Find where the given text appears and provide that cell's center as (x, y) coordinate. 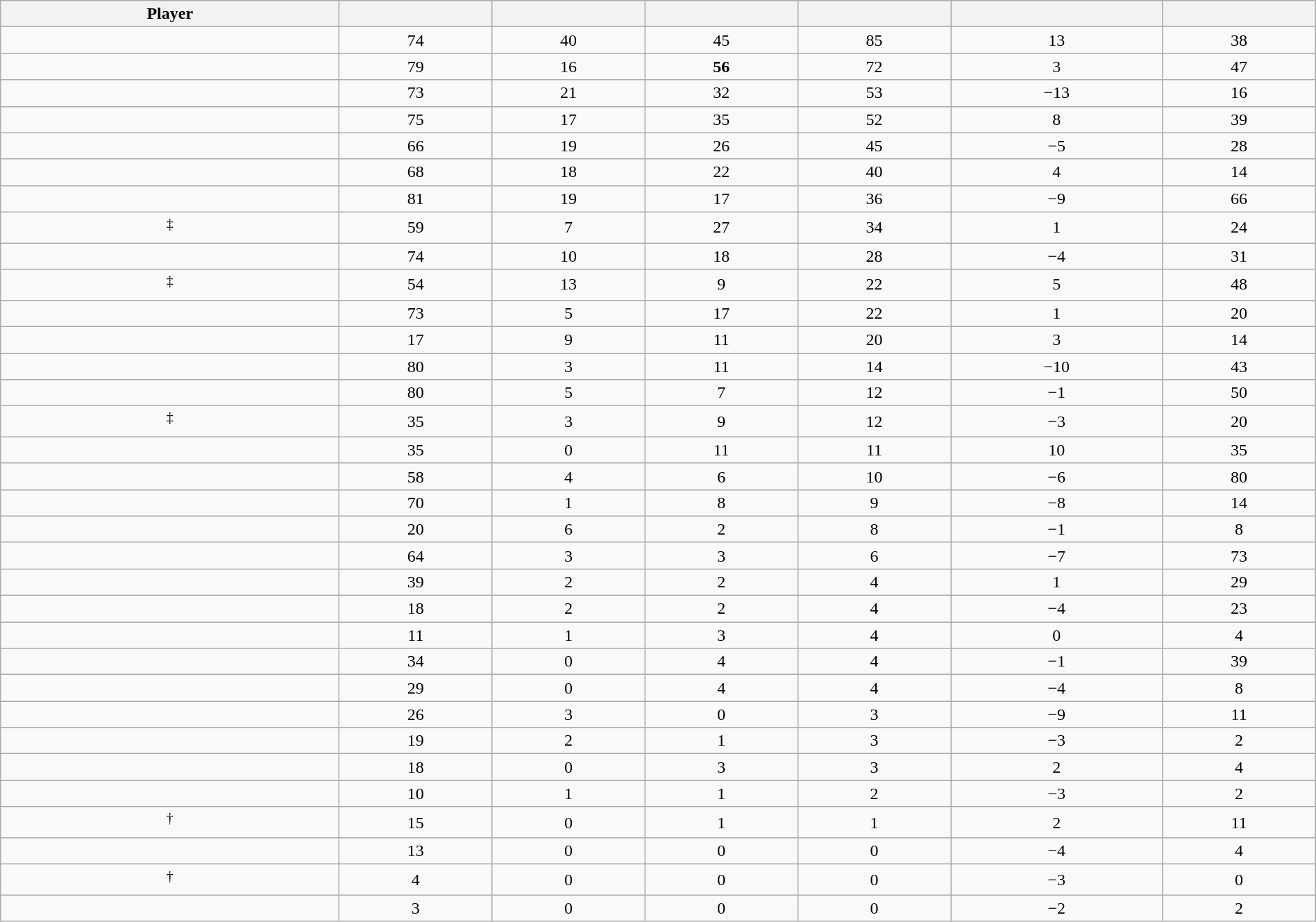
43 (1239, 367)
−13 (1056, 93)
48 (1239, 285)
−6 (1056, 476)
31 (1239, 256)
50 (1239, 393)
54 (416, 285)
72 (874, 67)
59 (416, 228)
81 (416, 199)
75 (416, 119)
−10 (1056, 367)
Player (170, 14)
27 (721, 228)
38 (1239, 40)
23 (1239, 609)
−7 (1056, 555)
47 (1239, 67)
−8 (1056, 503)
−5 (1056, 146)
64 (416, 555)
85 (874, 40)
70 (416, 503)
32 (721, 93)
58 (416, 476)
68 (416, 172)
79 (416, 67)
56 (721, 67)
53 (874, 93)
−2 (1056, 908)
52 (874, 119)
15 (416, 822)
21 (568, 93)
24 (1239, 228)
36 (874, 199)
